Identify which cell holds the provided text, then report its (X, Y) central coordinate. 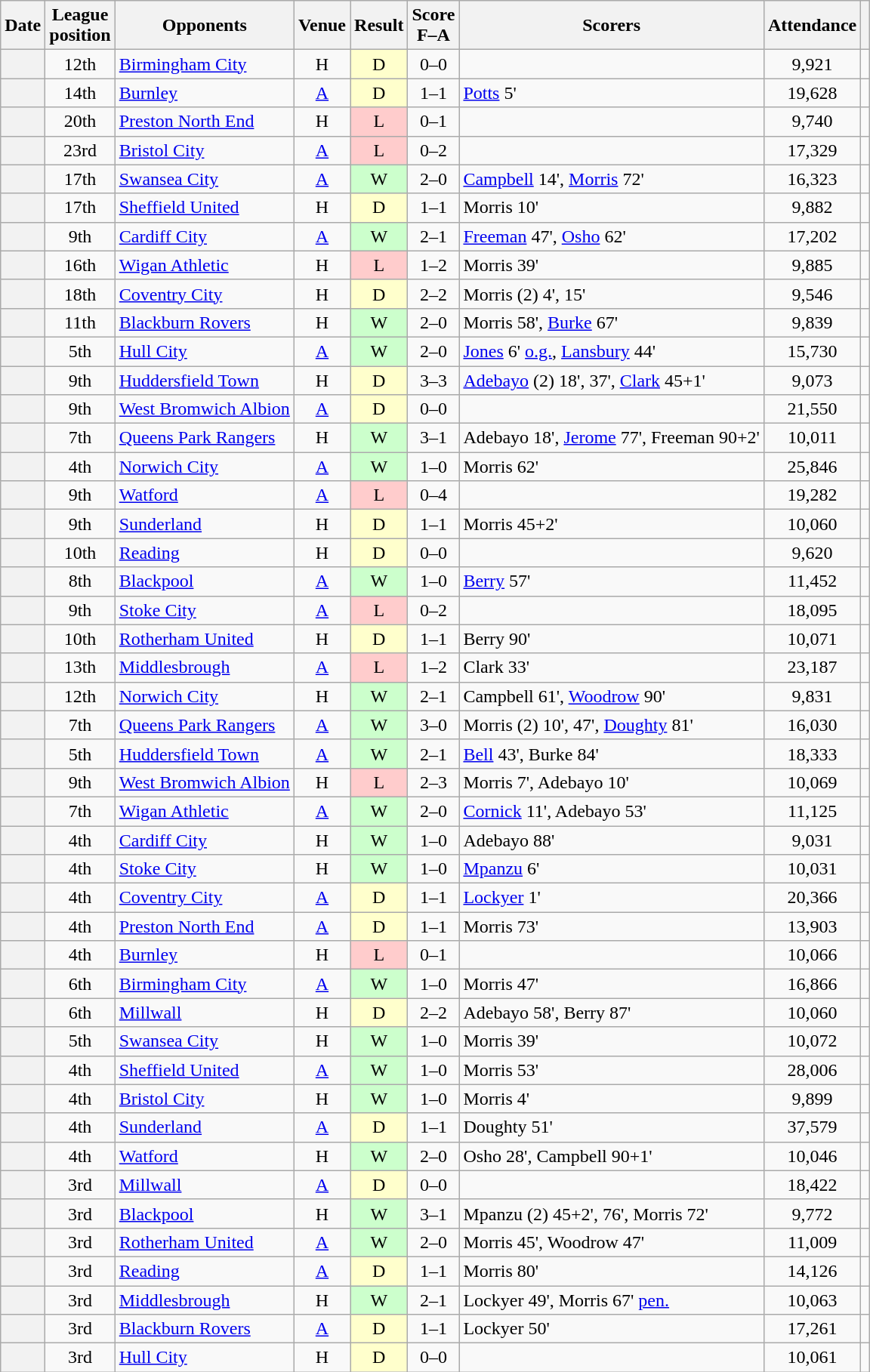
Morris (2) 4', 15' (612, 294)
10,061 (812, 1358)
11th (80, 322)
23rd (80, 150)
18,422 (812, 1185)
Lockyer 1' (612, 898)
Attendance (812, 26)
15,730 (812, 351)
9,839 (812, 322)
10,011 (812, 438)
23,187 (812, 668)
14th (80, 93)
20th (80, 122)
3–3 (433, 380)
9,031 (812, 840)
Morris 7', Adebayo 10' (612, 782)
Result (379, 26)
Mpanzu (2) 45+2', 76', Morris 72' (612, 1213)
9,546 (812, 294)
19,282 (812, 495)
Potts 5' (612, 93)
Date (23, 26)
25,846 (812, 467)
11,452 (812, 581)
10,046 (812, 1156)
8th (80, 581)
9,921 (812, 64)
Leagueposition (80, 26)
18,333 (812, 754)
9,620 (812, 553)
13,903 (812, 926)
Lockyer 49', Morris 67' pen. (612, 1300)
37,579 (812, 1127)
Osho 28', Campbell 90+1' (612, 1156)
Campbell 14', Morris 72' (612, 179)
20,366 (812, 898)
28,006 (812, 1070)
Morris 45', Woodrow 47' (612, 1242)
11,125 (812, 811)
Jones 6' o.g., Lansbury 44' (612, 351)
Morris (2) 10', 47', Doughty 81' (612, 725)
Scorers (612, 26)
Campbell 61', Woodrow 90' (612, 696)
21,550 (812, 409)
Morris 10' (612, 208)
10,069 (812, 782)
Morris 80' (612, 1271)
0–4 (433, 495)
18th (80, 294)
Morris 47' (612, 984)
Adebayo 18', Jerome 77', Freeman 90+2' (612, 438)
10,071 (812, 639)
Lockyer 50' (612, 1329)
17,202 (812, 236)
Adebayo 58', Berry 87' (612, 1013)
19,628 (812, 93)
Clark 33' (612, 668)
Mpanzu 6' (612, 869)
13th (80, 668)
17,329 (812, 150)
ScoreF–A (433, 26)
Morris 4' (612, 1099)
9,882 (812, 208)
Adebayo 88' (612, 840)
Morris 73' (612, 926)
14,126 (812, 1271)
16,030 (812, 725)
17,261 (812, 1329)
3–0 (433, 725)
Adebayo (2) 18', 37', Clark 45+1' (612, 380)
Venue (322, 26)
10,031 (812, 869)
Doughty 51' (612, 1127)
Morris 62' (612, 467)
Bell 43', Burke 84' (612, 754)
9,885 (812, 265)
11,009 (812, 1242)
16,866 (812, 984)
16,323 (812, 179)
Morris 53' (612, 1070)
2–3 (433, 782)
9,772 (812, 1213)
9,740 (812, 122)
9,831 (812, 696)
16th (80, 265)
9,899 (812, 1099)
Morris 58', Burke 67' (612, 322)
18,095 (812, 610)
10,063 (812, 1300)
Morris 45+2' (612, 524)
10,072 (812, 1041)
Berry 57' (612, 581)
9,073 (812, 380)
Cornick 11', Adebayo 53' (612, 811)
Opponents (204, 26)
Freeman 47', Osho 62' (612, 236)
10,066 (812, 955)
Berry 90' (612, 639)
